Pinpoint the cell where the given text exists, returning its (x, y) midpoint coordinate. 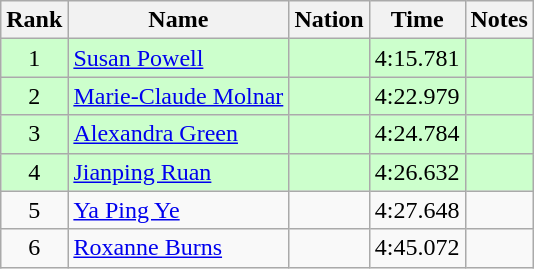
4:26.632 (417, 172)
Roxanne Burns (178, 248)
2 (34, 96)
4:27.648 (417, 210)
Name (178, 20)
Time (417, 20)
4:45.072 (417, 248)
Rank (34, 20)
4:24.784 (417, 134)
Nation (329, 20)
Marie-Claude Molnar (178, 96)
4:15.781 (417, 58)
Notes (499, 20)
Ya Ping Ye (178, 210)
Jianping Ruan (178, 172)
Susan Powell (178, 58)
4 (34, 172)
6 (34, 248)
Alexandra Green (178, 134)
4:22.979 (417, 96)
1 (34, 58)
5 (34, 210)
3 (34, 134)
